Return the (X, Y) coordinate for the center point of the cell that contains the specified text.  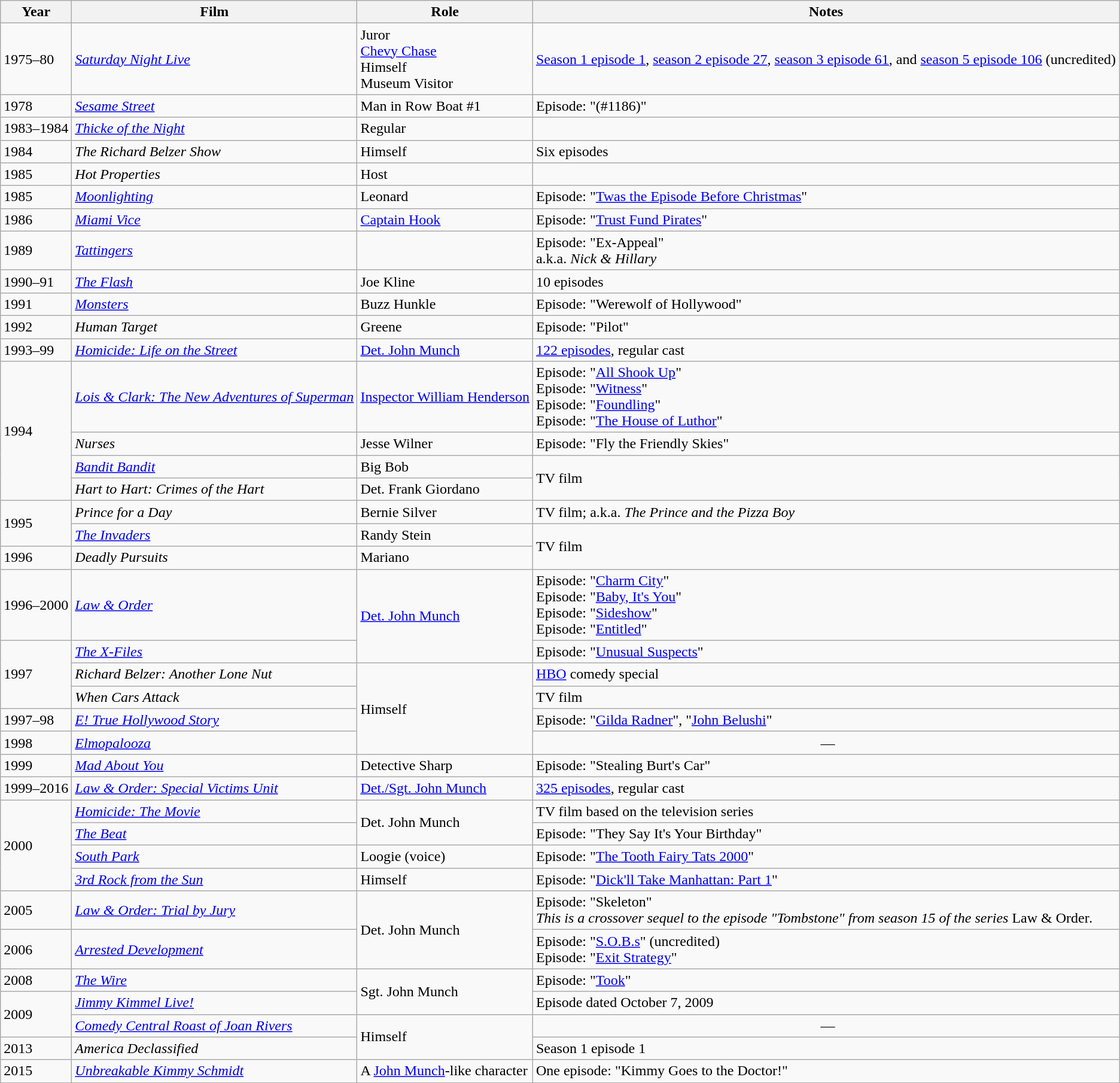
1978 (36, 106)
Hart to Hart: Crimes of the Hart (214, 489)
1996–2000 (36, 604)
122 episodes, regular cast (826, 350)
HBO comedy special (826, 674)
Big Bob (445, 467)
Bandit Bandit (214, 467)
Episode: "Ex-Appeal"a.k.a. Nick & Hillary (826, 250)
Man in Row Boat #1 (445, 106)
Notes (826, 12)
Sesame Street (214, 106)
1994 (36, 431)
Law & Order: Trial by Jury (214, 911)
TV film based on the television series (826, 811)
When Cars Attack (214, 697)
1997 (36, 674)
Episode: "They Say It's Your Birthday" (826, 834)
Episode: "Stealing Burt's Car" (826, 765)
Detective Sharp (445, 765)
Episode: "The Tooth Fairy Tats 2000" (826, 857)
Jesse Wilner (445, 444)
1992 (36, 327)
Elmopalooza (214, 743)
Episode: "Dick'll Take Manhattan: Part 1" (826, 880)
2000 (36, 845)
Monsters (214, 304)
Human Target (214, 327)
Inspector William Henderson (445, 397)
Episode: "Skeleton"This is a crossover sequel to the episode "Tombstone" from season 15 of the series Law & Order. (826, 911)
Greene (445, 327)
1993–99 (36, 350)
TV film; a.k.a. The Prince and the Pizza Boy (826, 512)
Law & Order (214, 604)
Lois & Clark: The New Adventures of Superman (214, 397)
Mad About You (214, 765)
Episode dated October 7, 2009 (826, 1003)
Homicide: The Movie (214, 811)
Law & Order: Special Victims Unit (214, 788)
2015 (36, 1071)
One episode: "Kimmy Goes to the Doctor!" (826, 1071)
Unbreakable Kimmy Schmidt (214, 1071)
E! True Hollywood Story (214, 720)
Episode: "S.O.B.s" (uncredited)Episode: "Exit Strategy" (826, 949)
JurorChevy ChaseHimselfMuseum Visitor (445, 59)
Episode: "Took" (826, 980)
Thicke of the Night (214, 129)
Det. Frank Giordano (445, 489)
Episode: "Pilot" (826, 327)
1999–2016 (36, 788)
1997–98 (36, 720)
Episode: "All Shook Up"Episode: "Witness"Episode: "Foundling"Episode: "The House of Luthor" (826, 397)
1986 (36, 220)
Film (214, 12)
Hot Properties (214, 174)
Deadly Pursuits (214, 558)
2013 (36, 1048)
Episode: "(#1186)" (826, 106)
1983–1984 (36, 129)
Sgt. John Munch (445, 991)
The Invaders (214, 535)
The X-Files (214, 652)
The Flash (214, 281)
The Richard Belzer Show (214, 151)
Episode: "Unusual Suspects" (826, 652)
Richard Belzer: Another Lone Nut (214, 674)
Mariano (445, 558)
Miami Vice (214, 220)
Moonlighting (214, 197)
Joe Kline (445, 281)
Randy Stein (445, 535)
Loogie (voice) (445, 857)
Jimmy Kimmel Live! (214, 1003)
Buzz Hunkle (445, 304)
Captain Hook (445, 220)
3rd Rock from the Sun (214, 880)
Det./Sgt. John Munch (445, 788)
Prince for a Day (214, 512)
1989 (36, 250)
Episode: "Werewolf of Hollywood" (826, 304)
Regular (445, 129)
Host (445, 174)
A John Munch-like character (445, 1071)
Homicide: Life on the Street (214, 350)
1998 (36, 743)
Comedy Central Roast of Joan Rivers (214, 1026)
Episode: "Gilda Radner", "John Belushi" (826, 720)
1991 (36, 304)
1999 (36, 765)
2006 (36, 949)
Tattingers (214, 250)
325 episodes, regular cast (826, 788)
1984 (36, 151)
America Declassified (214, 1048)
1990–91 (36, 281)
1995 (36, 524)
1975–80 (36, 59)
Saturday Night Live (214, 59)
South Park (214, 857)
1996 (36, 558)
Year (36, 12)
Leonard (445, 197)
Episode: "Fly the Friendly Skies" (826, 444)
2005 (36, 911)
2009 (36, 1014)
Bernie Silver (445, 512)
10 episodes (826, 281)
Episode: "Trust Fund Pirates" (826, 220)
Role (445, 12)
Season 1 episode 1 (826, 1048)
Six episodes (826, 151)
The Wire (214, 980)
Arrested Development (214, 949)
Season 1 episode 1, season 2 episode 27, season 3 episode 61, and season 5 episode 106 (uncredited) (826, 59)
Episode: "Charm City"Episode: "Baby, It's You"Episode: "Sideshow"Episode: "Entitled" (826, 604)
Episode: "Twas the Episode Before Christmas" (826, 197)
2008 (36, 980)
The Beat (214, 834)
Nurses (214, 444)
